Scan for the cell matching the given text and deliver its [X, Y] coordinate at center. 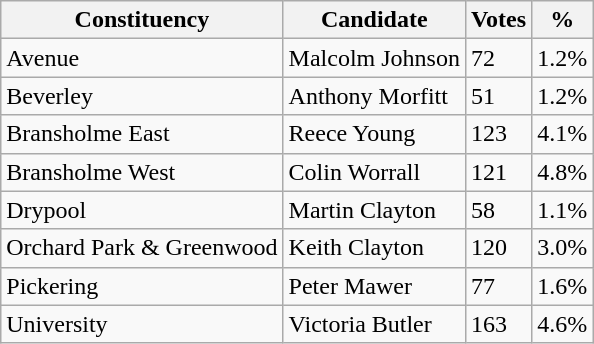
Martin Clayton [374, 210]
Colin Worrall [374, 172]
Avenue [142, 58]
University [142, 324]
123 [498, 134]
Drypool [142, 210]
Keith Clayton [374, 248]
4.8% [562, 172]
77 [498, 286]
163 [498, 324]
Reece Young [374, 134]
58 [498, 210]
51 [498, 96]
4.6% [562, 324]
Orchard Park & Greenwood [142, 248]
Candidate [374, 20]
Victoria Butler [374, 324]
120 [498, 248]
Malcolm Johnson [374, 58]
3.0% [562, 248]
121 [498, 172]
Anthony Morfitt [374, 96]
1.6% [562, 286]
1.1% [562, 210]
4.1% [562, 134]
Votes [498, 20]
Bransholme East [142, 134]
Constituency [142, 20]
Peter Mawer [374, 286]
% [562, 20]
Bransholme West [142, 172]
Beverley [142, 96]
Pickering [142, 286]
72 [498, 58]
